Scan for the cell matching the given text and deliver its (X, Y) coordinate at center. 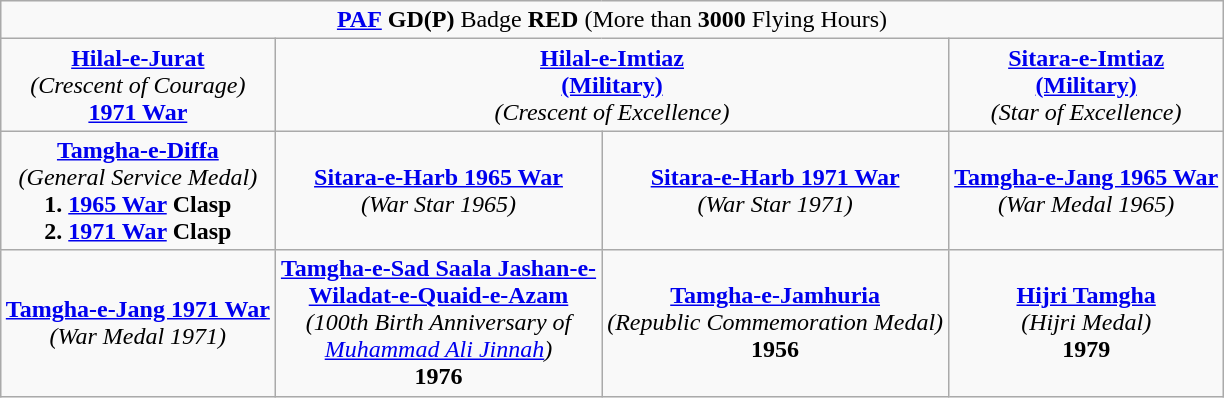
Sitara-e-Imtiaz(Military)(Star of Excellence) (1086, 85)
Hilal-e-Imtiaz(Military)(Crescent of Excellence) (612, 85)
Sitara-e-Harb 1965 War(War Star 1965) (438, 190)
Hijri Tamgha(Hijri Medal)1979 (1086, 323)
Sitara-e-Harb 1971 War(War Star 1971) (776, 190)
Hilal-e-Jurat(Crescent of Courage)1971 War (138, 85)
PAF GD(P) Badge RED (More than 3000 Flying Hours) (612, 20)
Tamgha-e-Jang 1971 War(War Medal 1971) (138, 323)
Tamgha-e-Diffa(General Service Medal)1. 1965 War Clasp2. 1971 War Clasp (138, 190)
Tamgha-e-Jang 1965 War(War Medal 1965) (1086, 190)
Tamgha-e-Jamhuria(Republic Commemoration Medal)1956 (776, 323)
Tamgha-e-Sad Saala Jashan-e-Wiladat-e-Quaid-e-Azam(100th Birth Anniversary ofMuhammad Ali Jinnah)1976 (438, 323)
